For the text-containing cell, return its midpoint in [x, y] coordinate format. 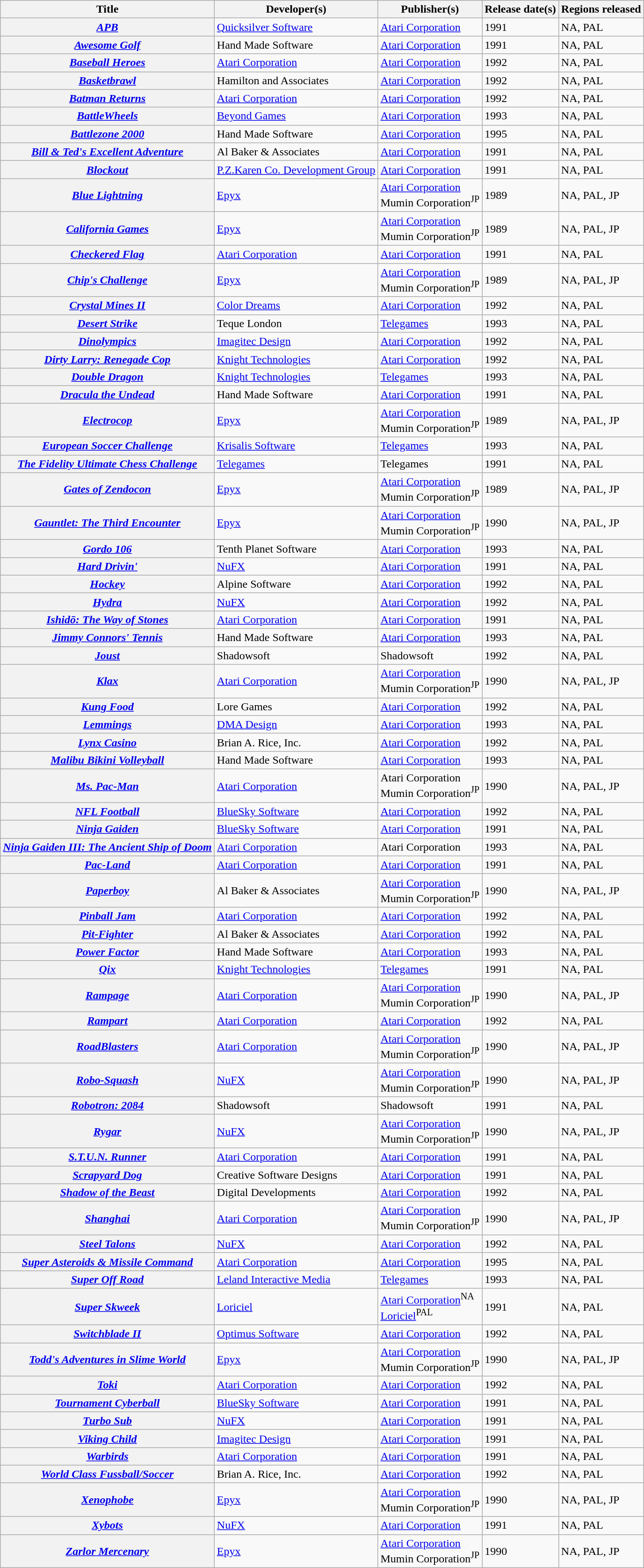
Hockey [108, 584]
Todd's Adventures in Slime World [108, 1360]
Dinolympics [108, 341]
Developer(s) [296, 9]
Malibu Bikini Volleyball [108, 760]
Jimmy Connors' Tennis [108, 638]
Joust [108, 656]
Super Asteroids & Missile Command [108, 1262]
Pit-Fighter [108, 934]
Warbirds [108, 1456]
Blue Lightning [108, 195]
Batman Returns [108, 98]
Robo-Squash [108, 1080]
RoadBlasters [108, 1047]
Pinball Jam [108, 916]
Lore Games [296, 707]
NFL Football [108, 811]
Regions released [601, 9]
Power Factor [108, 952]
Creative Software Designs [296, 1175]
European Soccer Challenge [108, 446]
DMA Design [296, 724]
Ninja Gaiden III: The Ancient Ship of Doom [108, 847]
The Fidelity Ultimate Chess Challenge [108, 464]
Double Dragon [108, 377]
Klax [108, 681]
Viking Child [108, 1438]
Electrocop [108, 420]
Shanghai [108, 1218]
Scrapyard Dog [108, 1175]
Zarlor Mercenary [108, 1551]
Gordo 106 [108, 548]
Robotron: 2084 [108, 1106]
Desert Strike [108, 323]
Rampart [108, 1021]
Gauntlet: The Third Encounter [108, 523]
Xybots [108, 1525]
Tournament Cyberball [108, 1403]
Dirty Larry: Renegade Cop [108, 359]
Ninja Gaiden [108, 829]
Hydra [108, 602]
Title [108, 9]
Ms. Pac-Man [108, 786]
Crystal Mines II [108, 306]
Blockout [108, 169]
Color Dreams [296, 306]
Steel Talons [108, 1244]
Gates of Zendocon [108, 489]
Basketbrawl [108, 80]
Xenophobe [108, 1500]
Atari CorporationNALoricielPAL [430, 1306]
Hard Drivin' [108, 566]
Baseball Heroes [108, 63]
Ishidō: The Way of Stones [108, 620]
Kung Food [108, 707]
APB [108, 27]
Switchblade II [108, 1334]
P.Z.Karen Co. Development Group [296, 169]
Hamilton and Associates [296, 80]
Toki [108, 1385]
Loriciel [296, 1306]
Leland Interactive Media [296, 1279]
Release date(s) [521, 9]
Rampage [108, 995]
Beyond Games [296, 116]
Turbo Sub [108, 1421]
California Games [108, 229]
Lynx Casino [108, 742]
Super Off Road [108, 1279]
Dracula the Undead [108, 394]
Qix [108, 970]
Optimus Software [296, 1334]
Checkered Flag [108, 254]
Bill & Ted's Excellent Adventure [108, 152]
Rygar [108, 1131]
Battlezone 2000 [108, 134]
Teque London [296, 323]
S.T.U.N. Runner [108, 1157]
Tenth Planet Software [296, 548]
Pac-Land [108, 865]
Alpine Software [296, 584]
Publisher(s) [430, 9]
World Class Fussball/Soccer [108, 1474]
Digital Developments [296, 1193]
Quicksilver Software [296, 27]
Chip's Challenge [108, 280]
Lemmings [108, 724]
Awesome Golf [108, 45]
Krisalis Software [296, 446]
Super Skweek [108, 1306]
BattleWheels [108, 116]
Shadow of the Beast [108, 1193]
Paperboy [108, 890]
